Extract the [x, y] coordinate from the center of the cell holding the provided text.  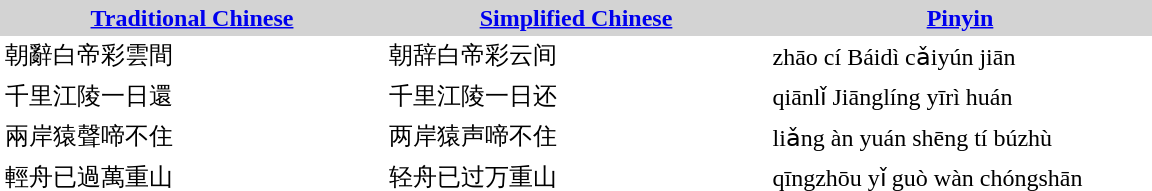
Pinyin [960, 18]
千里江陵一日還 [192, 96]
zhāo cí Báidì cǎiyún jiān [960, 56]
朝辞白帝彩云间 [576, 56]
liǎng àn yuán shēng tí búzhù [960, 137]
Simplified Chinese [576, 18]
qiānlǐ Jiānglíng yīrì huán [960, 96]
朝辭白帝彩雲間 [192, 56]
兩岸猿聲啼不住 [192, 137]
两岸猿声啼不住 [576, 137]
Traditional Chinese [192, 18]
千里江陵一日还 [576, 96]
